For the text-containing cell, return its midpoint in (x, y) coordinate format. 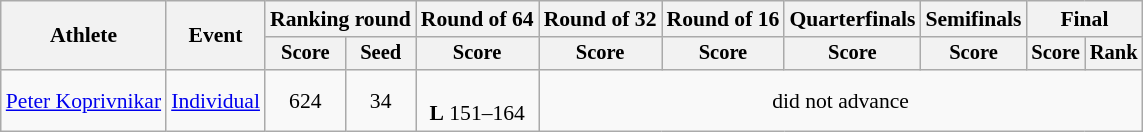
Quarterfinals (852, 19)
Seed (381, 54)
Semifinals (973, 19)
624 (306, 100)
Peter Koprivnikar (84, 100)
L 151–164 (478, 100)
Ranking round (340, 19)
Round of 64 (478, 19)
Final (1084, 19)
did not advance (841, 100)
Round of 32 (600, 19)
Round of 16 (724, 19)
Individual (216, 100)
34 (381, 100)
Athlete (84, 36)
Rank (1114, 54)
Event (216, 36)
